Scan for the cell matching the given text and deliver its (X, Y) coordinate at center. 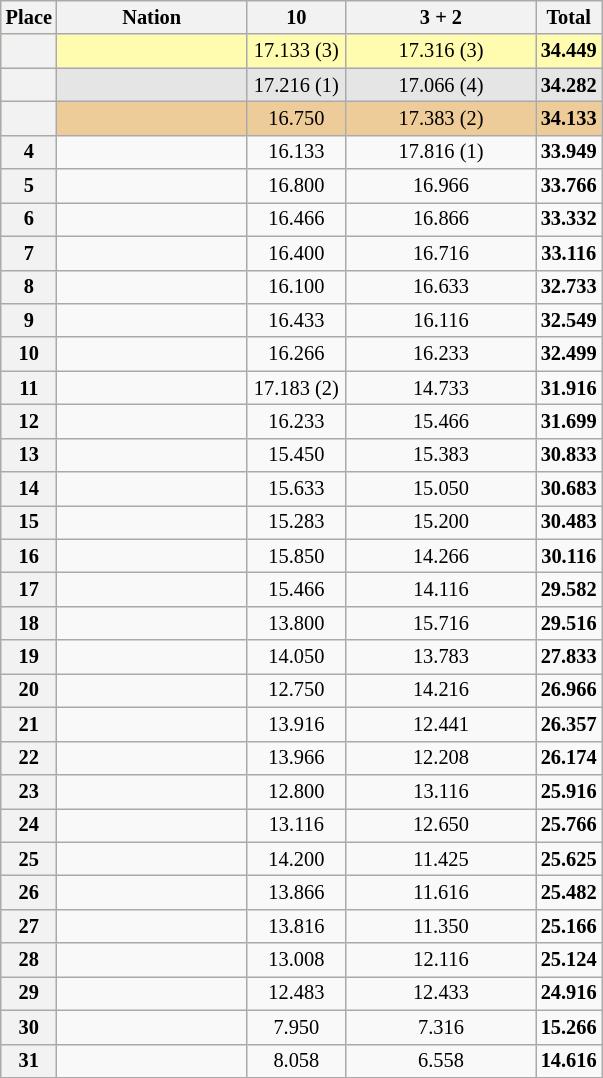
30.833 (569, 455)
8.058 (296, 1061)
16.133 (296, 152)
15.850 (296, 556)
13.966 (296, 758)
12.433 (441, 993)
16.100 (296, 287)
14 (29, 489)
12.650 (441, 825)
33.332 (569, 219)
27.833 (569, 657)
14.616 (569, 1061)
26.357 (569, 724)
15.450 (296, 455)
28 (29, 960)
25.166 (569, 926)
15.633 (296, 489)
16 (29, 556)
13.816 (296, 926)
26.966 (569, 690)
5 (29, 186)
22 (29, 758)
17.383 (2) (441, 118)
15.383 (441, 455)
31 (29, 1061)
29 (29, 993)
8 (29, 287)
14.116 (441, 589)
16.400 (296, 253)
16.800 (296, 186)
15.200 (441, 522)
13.866 (296, 892)
17 (29, 589)
21 (29, 724)
12.441 (441, 724)
17.133 (3) (296, 51)
25.916 (569, 791)
12.116 (441, 960)
26.174 (569, 758)
12.483 (296, 993)
14.216 (441, 690)
12.800 (296, 791)
16.116 (441, 320)
15 (29, 522)
16.433 (296, 320)
4 (29, 152)
11 (29, 388)
25.482 (569, 892)
18 (29, 623)
6 (29, 219)
32.733 (569, 287)
34.133 (569, 118)
13.783 (441, 657)
16.466 (296, 219)
12.208 (441, 758)
16.966 (441, 186)
12 (29, 421)
7.316 (441, 1027)
31.916 (569, 388)
29.516 (569, 623)
26 (29, 892)
Total (569, 17)
32.499 (569, 354)
15.050 (441, 489)
11.350 (441, 926)
24 (29, 825)
6.558 (441, 1061)
3 + 2 (441, 17)
19 (29, 657)
32.549 (569, 320)
14.266 (441, 556)
20 (29, 690)
29.582 (569, 589)
11.616 (441, 892)
16.716 (441, 253)
24.916 (569, 993)
25.766 (569, 825)
14.050 (296, 657)
12.750 (296, 690)
16.750 (296, 118)
13 (29, 455)
13.800 (296, 623)
33.949 (569, 152)
9 (29, 320)
34.449 (569, 51)
17.216 (1) (296, 85)
16.633 (441, 287)
27 (29, 926)
23 (29, 791)
7 (29, 253)
25.625 (569, 859)
30 (29, 1027)
11.425 (441, 859)
7.950 (296, 1027)
15.283 (296, 522)
15.716 (441, 623)
16.866 (441, 219)
17.183 (2) (296, 388)
34.282 (569, 85)
30.116 (569, 556)
14.733 (441, 388)
17.816 (1) (441, 152)
30.683 (569, 489)
17.316 (3) (441, 51)
13.916 (296, 724)
31.699 (569, 421)
25.124 (569, 960)
14.200 (296, 859)
17.066 (4) (441, 85)
25 (29, 859)
30.483 (569, 522)
16.266 (296, 354)
Nation (152, 17)
Place (29, 17)
33.116 (569, 253)
13.008 (296, 960)
15.266 (569, 1027)
33.766 (569, 186)
